Search for the cell housing the specified text and yield its [X, Y] center coordinate. 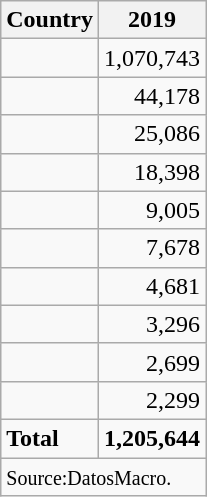
1,205,644 [152, 438]
7,678 [152, 248]
9,005 [152, 210]
Source:DatosMacro. [104, 477]
25,086 [152, 134]
18,398 [152, 172]
Country [50, 20]
2,699 [152, 362]
2019 [152, 20]
Total [50, 438]
3,296 [152, 324]
4,681 [152, 286]
2,299 [152, 400]
1,070,743 [152, 58]
44,178 [152, 96]
